Capture the cell that displays the provided text and extract its [x, y] central coordinate. 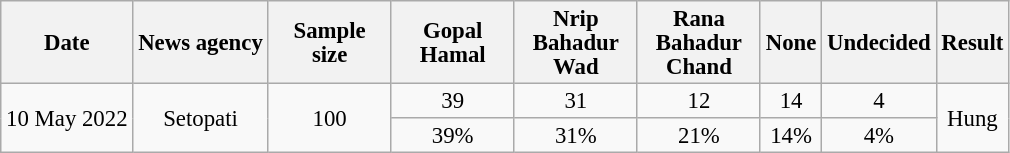
31% [576, 136]
None [790, 42]
News agency [200, 42]
Setopati [200, 118]
Hung [972, 118]
14 [790, 102]
Nrip Bahadur Wad [576, 42]
21% [698, 136]
Rana Bahadur Chand [698, 42]
Date [67, 42]
Undecided [879, 42]
31 [576, 102]
10 May 2022 [67, 118]
Result [972, 42]
4% [879, 136]
12 [698, 102]
39 [452, 102]
Sample size [330, 42]
100 [330, 118]
Gopal Hamal [452, 42]
4 [879, 102]
39% [452, 136]
14% [790, 136]
